Capture the cell that displays the provided text and extract its [X, Y] central coordinate. 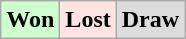
Won [30, 20]
Draw [150, 20]
Lost [88, 20]
